Pinpoint the cell where the given text exists, returning its (x, y) midpoint coordinate. 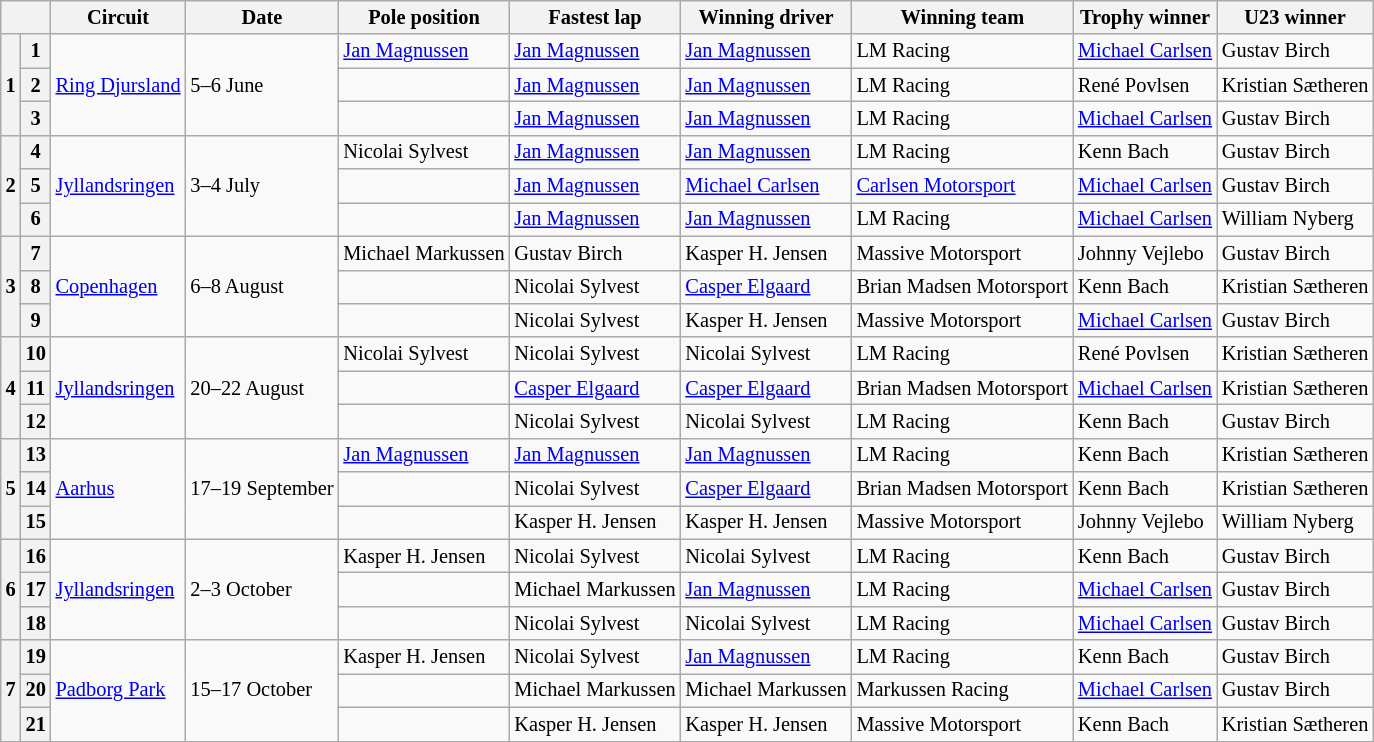
16 (36, 556)
12 (36, 421)
Pole position (424, 17)
11 (36, 388)
15–17 October (262, 690)
19 (36, 657)
Date (262, 17)
Markussen Racing (962, 690)
Aarhus (118, 488)
Trophy winner (1145, 17)
20 (36, 690)
9 (36, 320)
Winning driver (766, 17)
18 (36, 623)
U23 winner (1295, 17)
17 (36, 589)
5–6 June (262, 84)
21 (36, 724)
Padborg Park (118, 690)
14 (36, 489)
Winning team (962, 17)
10 (36, 354)
Ring Djursland (118, 84)
Carlsen Motorsport (962, 186)
3–4 July (262, 186)
15 (36, 522)
Fastest lap (594, 17)
2–3 October (262, 590)
8 (36, 287)
13 (36, 455)
Circuit (118, 17)
17–19 September (262, 488)
20–22 August (262, 388)
Copenhagen (118, 286)
6–8 August (262, 286)
